Output the (X, Y) coordinate of the center of the cell containing the given text.  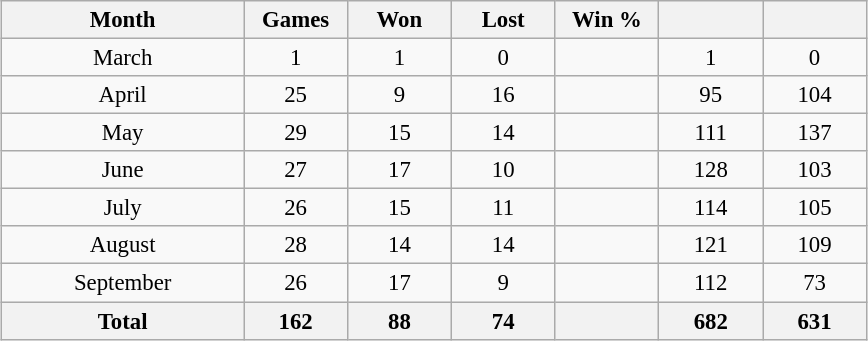
121 (711, 245)
88 (399, 321)
Games (296, 20)
111 (711, 133)
109 (815, 245)
682 (711, 321)
137 (815, 133)
10 (503, 170)
74 (503, 321)
April (123, 95)
June (123, 170)
162 (296, 321)
Won (399, 20)
Lost (503, 20)
73 (815, 283)
103 (815, 170)
March (123, 57)
104 (815, 95)
July (123, 208)
114 (711, 208)
Total (123, 321)
Month (123, 20)
11 (503, 208)
128 (711, 170)
95 (711, 95)
25 (296, 95)
August (123, 245)
105 (815, 208)
27 (296, 170)
September (123, 283)
28 (296, 245)
16 (503, 95)
May (123, 133)
Win % (607, 20)
112 (711, 283)
29 (296, 133)
631 (815, 321)
